Return the (x, y) coordinate for the center point of the cell that contains the specified text.  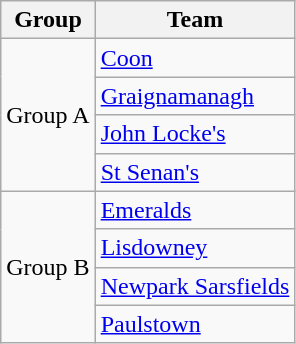
St Senan's (195, 172)
Group (48, 20)
Paulstown (195, 324)
John Locke's (195, 134)
Lisdowney (195, 248)
Emeralds (195, 210)
Newpark Sarsfields (195, 286)
Group B (48, 267)
Graignamanagh (195, 96)
Coon (195, 58)
Team (195, 20)
Group A (48, 115)
